Provide the (X, Y) coordinate of the cell's center where the given text is located.  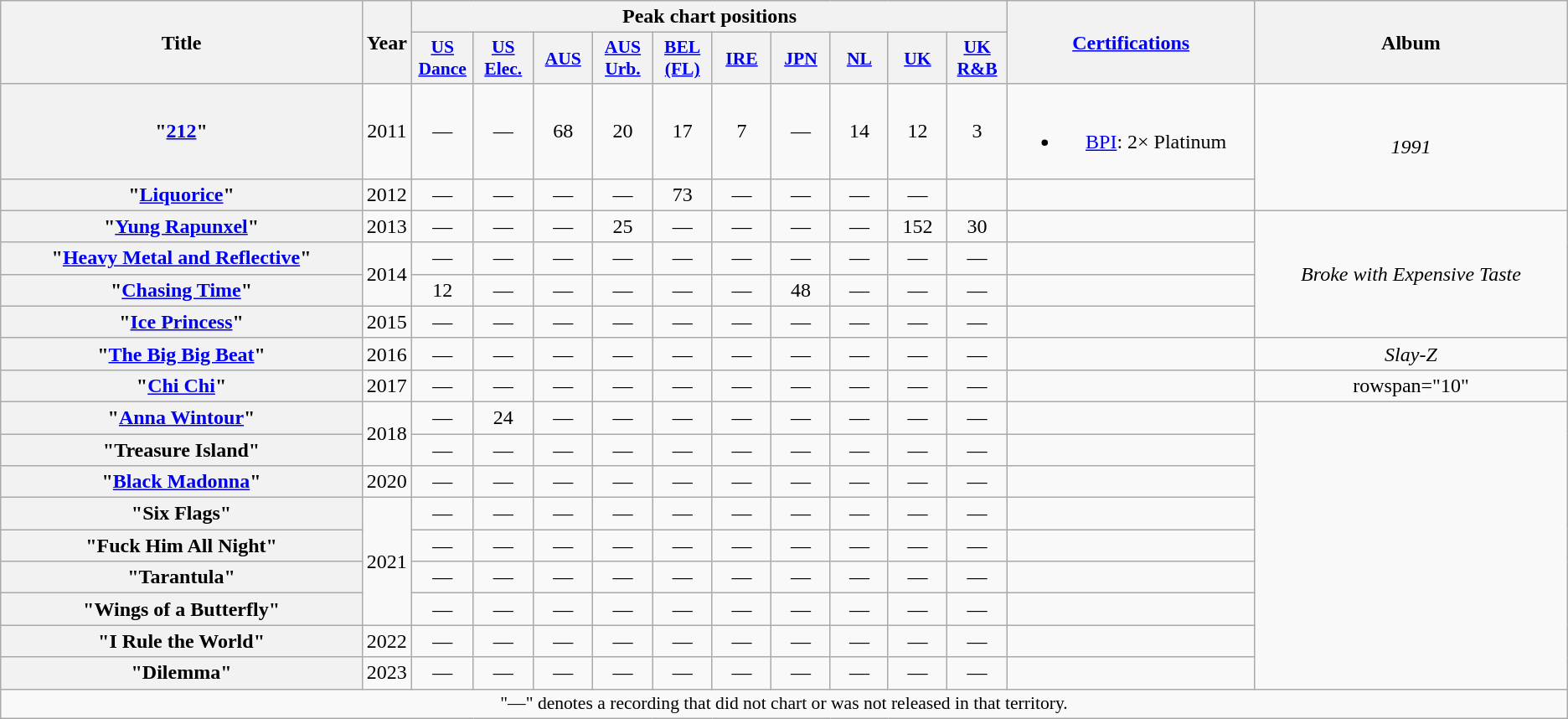
20 (623, 131)
Title (182, 42)
"Dilemma" (182, 673)
rowspan="10" (1411, 385)
"212" (182, 131)
Peak chart positions (709, 17)
"Tarantula" (182, 577)
2018 (387, 433)
Certifications (1131, 42)
14 (859, 131)
"Six Flags" (182, 514)
25 (623, 226)
2016 (387, 354)
"Liquorice" (182, 194)
1991 (1411, 147)
UK R&B (977, 59)
"—" denotes a recording that did not chart or was not released in that territory. (784, 704)
30 (977, 226)
AUSUrb. (623, 59)
48 (801, 290)
2020 (387, 482)
2012 (387, 194)
68 (563, 131)
"Treasure Island" (182, 450)
"Yung Rapunxel" (182, 226)
2023 (387, 673)
UK (917, 59)
"Black Madonna" (182, 482)
"Chi Chi" (182, 385)
24 (503, 417)
BPI: 2× Platinum (1131, 131)
152 (917, 226)
"Anna Wintour" (182, 417)
2021 (387, 561)
USElec. (503, 59)
2015 (387, 322)
"Wings of a Butterfly" (182, 609)
Year (387, 42)
Slay-Z (1411, 354)
"Fuck Him All Night" (182, 546)
Album (1411, 42)
2013 (387, 226)
NL (859, 59)
Broke with Expensive Taste (1411, 274)
2011 (387, 131)
JPN (801, 59)
AUS (563, 59)
"Chasing Time" (182, 290)
2014 (387, 274)
3 (977, 131)
"I Rule the World" (182, 641)
BEL(FL) (682, 59)
2022 (387, 641)
17 (682, 131)
2017 (387, 385)
IRE (741, 59)
"Heavy Metal and Reflective" (182, 258)
"Ice Princess" (182, 322)
USDance (442, 59)
"The Big Big Beat" (182, 354)
7 (741, 131)
73 (682, 194)
